Return (X, Y) of the center of cell containing provided text 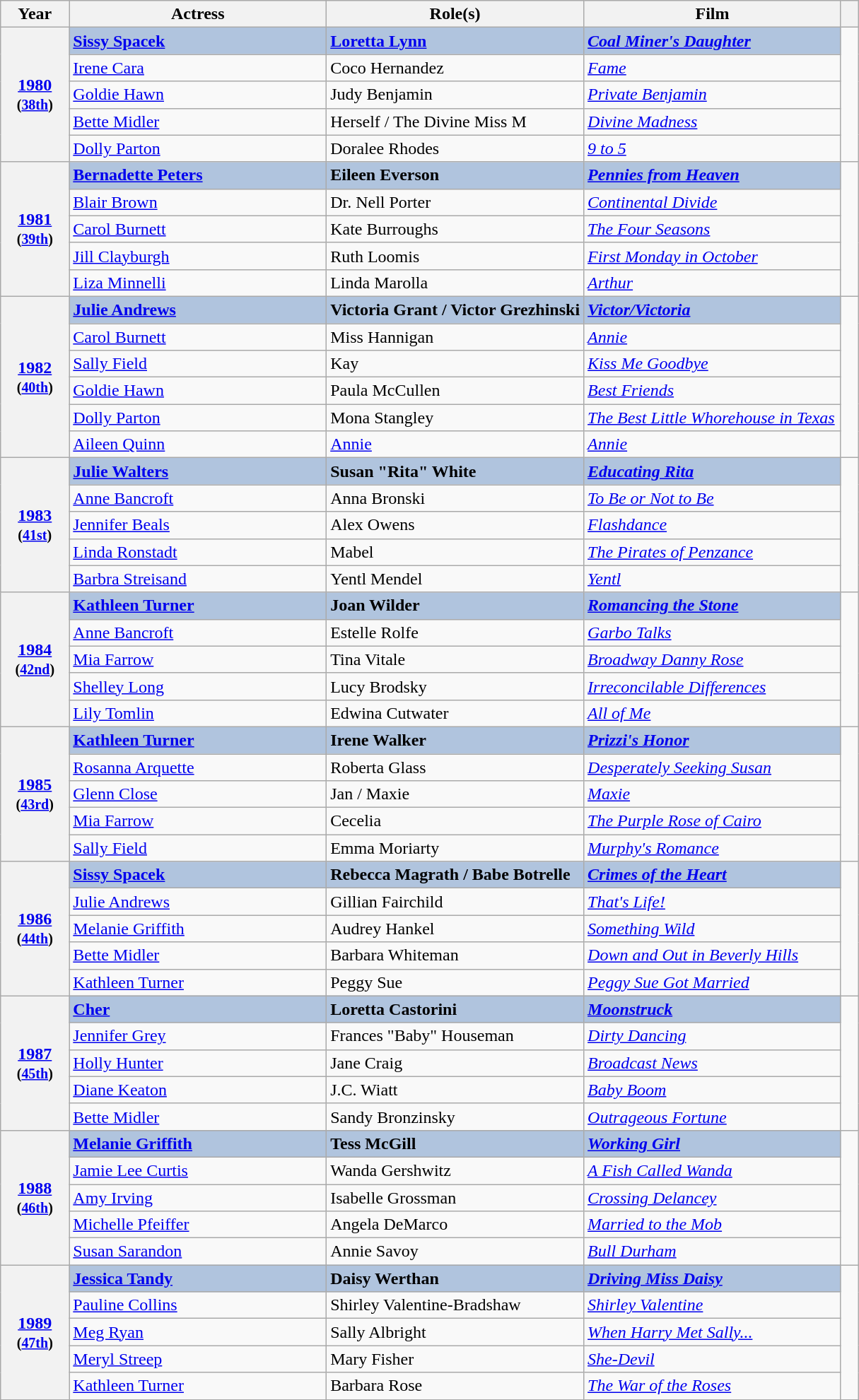
Crimes of the Heart (713, 875)
Michelle Pfeiffer (198, 1225)
Kate Burroughs (455, 229)
Barbara Whiteman (455, 955)
Blair Brown (198, 202)
When Harry Met Sally... (713, 1332)
Irene Cara (198, 68)
The Pirates of Penzance (713, 552)
Amy Irving (198, 1198)
Shirley Valentine-Bradshaw (455, 1305)
Bull Durham (713, 1252)
Liza Minnelli (198, 283)
1984 (42nd) (35, 659)
Kiss Me Goodbye (713, 364)
Victoria Grant / Victor Grezhinski (455, 310)
Yentl Mendel (455, 579)
Linda Marolla (455, 283)
Dr. Nell Porter (455, 202)
Pauline Collins (198, 1305)
Eileen Everson (455, 175)
Tess McGill (455, 1143)
Roberta Glass (455, 767)
She-Devil (713, 1359)
Cher (198, 1009)
Aileen Quinn (198, 445)
Judy Benjamin (455, 95)
Coal Miner's Daughter (713, 41)
9 to 5 (713, 148)
Sandy Bronzinsky (455, 1117)
Audrey Hankel (455, 929)
Arthur (713, 283)
Pennies from Heaven (713, 175)
Loretta Castorini (455, 1009)
Murphy's Romance (713, 848)
Angela DeMarco (455, 1225)
Divine Madness (713, 122)
Dirty Dancing (713, 1036)
1980 (38th) (35, 95)
Isabelle Grossman (455, 1198)
Desperately Seeking Susan (713, 767)
Private Benjamin (713, 95)
Mabel (455, 552)
A Fish Called Wanda (713, 1170)
1989 (47th) (35, 1332)
Peggy Sue Got Married (713, 982)
Crossing Delancey (713, 1198)
Jessica Tandy (198, 1278)
Joan Wilder (455, 606)
Actress (198, 14)
Mary Fisher (455, 1359)
1985 (43rd) (35, 794)
Broadcast News (713, 1063)
J.C. Wiatt (455, 1090)
1983 (41st) (35, 525)
The Best Little Whorehouse in Texas (713, 418)
Miss Hannigan (455, 337)
Doralee Rhodes (455, 148)
Maxie (713, 794)
To Be or Not to Be (713, 498)
Edwina Cutwater (455, 713)
Prizzi's Honor (713, 740)
Baby Boom (713, 1090)
Jennifer Beals (198, 525)
Ruth Loomis (455, 256)
Garbo Talks (713, 633)
Working Girl (713, 1143)
Broadway Danny Rose (713, 659)
Film (713, 14)
Role(s) (455, 14)
Flashdance (713, 525)
Loretta Lynn (455, 41)
Victor/Victoria (713, 310)
Fame (713, 68)
Paula McCullen (455, 391)
Jamie Lee Curtis (198, 1170)
Herself / The Divine Miss M (455, 122)
Year (35, 14)
Outrageous Fortune (713, 1117)
Meryl Streep (198, 1359)
Alex Owens (455, 525)
Bernadette Peters (198, 175)
Coco Hernandez (455, 68)
Married to the Mob (713, 1225)
Diane Keaton (198, 1090)
Julie Walters (198, 471)
Romancing the Stone (713, 606)
Sally Albright (455, 1332)
Estelle Rolfe (455, 633)
Educating Rita (713, 471)
Jan / Maxie (455, 794)
Meg Ryan (198, 1332)
1986 (44th) (35, 929)
Shelley Long (198, 686)
Frances "Baby" Houseman (455, 1036)
Moonstruck (713, 1009)
Irreconcilable Differences (713, 686)
That's Life! (713, 902)
Barbara Rose (455, 1386)
Down and Out in Beverly Hills (713, 955)
Jennifer Grey (198, 1036)
Irene Walker (455, 740)
Wanda Gershwitz (455, 1170)
First Monday in October (713, 256)
Peggy Sue (455, 982)
Rosanna Arquette (198, 767)
Linda Ronstadt (198, 552)
Yentl (713, 579)
Shirley Valentine (713, 1305)
1981 (39th) (35, 229)
Emma Moriarty (455, 848)
Holly Hunter (198, 1063)
The Purple Rose of Cairo (713, 821)
Daisy Werthan (455, 1278)
Barbra Streisand (198, 579)
Lucy Brodsky (455, 686)
All of Me (713, 713)
Susan "Rita" White (455, 471)
Glenn Close (198, 794)
Jill Clayburgh (198, 256)
Jane Craig (455, 1063)
Tina Vitale (455, 659)
Anna Bronski (455, 498)
Kay (455, 364)
Driving Miss Daisy (713, 1278)
Cecelia (455, 821)
Best Friends (713, 391)
Continental Divide (713, 202)
The War of the Roses (713, 1386)
1987 (45th) (35, 1063)
Susan Sarandon (198, 1252)
Annie Savoy (455, 1252)
Mona Stangley (455, 418)
The Four Seasons (713, 229)
Something Wild (713, 929)
Lily Tomlin (198, 713)
Rebecca Magrath / Babe Botrelle (455, 875)
1982 (40th) (35, 377)
Gillian Fairchild (455, 902)
1988 (46th) (35, 1197)
